For the text-containing cell, return its midpoint in [X, Y] coordinate format. 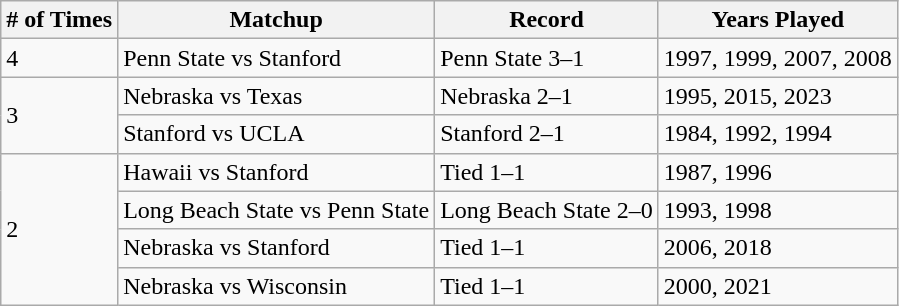
Stanford vs UCLA [276, 134]
Stanford 2–1 [547, 134]
Matchup [276, 20]
Record [547, 20]
Nebraska 2–1 [547, 96]
2 [60, 229]
2006, 2018 [778, 248]
1987, 1996 [778, 172]
1997, 1999, 2007, 2008 [778, 58]
# of Times [60, 20]
Penn State 3–1 [547, 58]
1995, 2015, 2023 [778, 96]
Nebraska vs Texas [276, 96]
1984, 1992, 1994 [778, 134]
Nebraska vs Stanford [276, 248]
2000, 2021 [778, 286]
Years Played [778, 20]
4 [60, 58]
Long Beach State 2–0 [547, 210]
Long Beach State vs Penn State [276, 210]
1993, 1998 [778, 210]
Nebraska vs Wisconsin [276, 286]
Hawaii vs Stanford [276, 172]
Penn State vs Stanford [276, 58]
3 [60, 115]
